Find where the given text appears and provide that cell's center as [X, Y] coordinate. 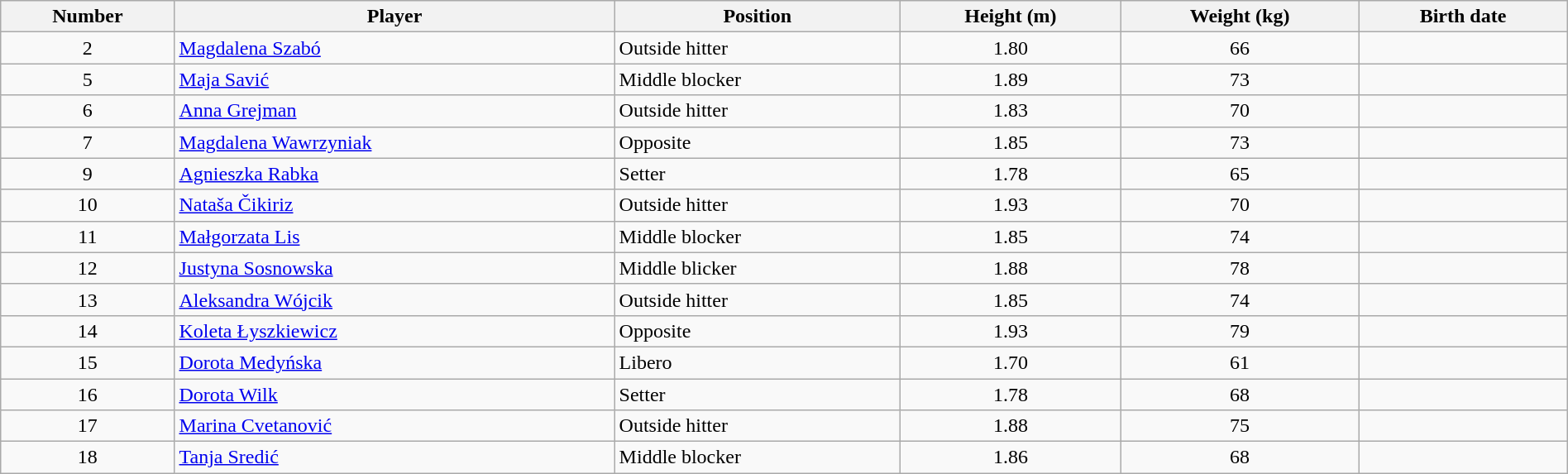
6 [88, 111]
7 [88, 142]
Magdalena Wawrzyniak [394, 142]
1.83 [1011, 111]
13 [88, 299]
Koleta Łyszkiewicz [394, 331]
66 [1239, 48]
Dorota Wilk [394, 395]
1.70 [1011, 362]
Justyna Sosnowska [394, 268]
Number [88, 17]
Height (m) [1011, 17]
Dorota Medyńska [394, 362]
5 [88, 79]
Tanja Sredić [394, 457]
Middle blicker [758, 268]
11 [88, 237]
Marina Cvetanović [394, 426]
Weight (kg) [1239, 17]
1.89 [1011, 79]
Anna Grejman [394, 111]
Libero [758, 362]
14 [88, 331]
1.80 [1011, 48]
61 [1239, 362]
18 [88, 457]
17 [88, 426]
Aleksandra Wójcik [394, 299]
78 [1239, 268]
15 [88, 362]
65 [1239, 174]
12 [88, 268]
16 [88, 395]
Małgorzata Lis [394, 237]
Birth date [1463, 17]
Agnieszka Rabka [394, 174]
Position [758, 17]
79 [1239, 331]
Nataša Čikiriz [394, 205]
10 [88, 205]
Maja Savić [394, 79]
75 [1239, 426]
9 [88, 174]
1.86 [1011, 457]
Player [394, 17]
Magdalena Szabó [394, 48]
2 [88, 48]
